Output the [x, y] coordinate of the center of the cell containing the given text.  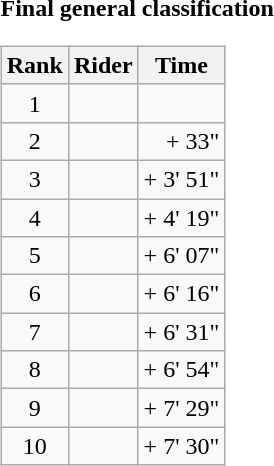
+ 6' 31" [182, 332]
+ 7' 29" [182, 408]
6 [34, 294]
9 [34, 408]
5 [34, 256]
Rider [103, 65]
+ 6' 54" [182, 370]
+ 4' 19" [182, 217]
Rank [34, 65]
10 [34, 446]
Time [182, 65]
+ 7' 30" [182, 446]
+ 33" [182, 141]
4 [34, 217]
2 [34, 141]
1 [34, 103]
+ 3' 51" [182, 179]
+ 6' 07" [182, 256]
3 [34, 179]
+ 6' 16" [182, 294]
7 [34, 332]
8 [34, 370]
